Detect which cell encompasses the target text, then output its (X, Y) center coordinate. 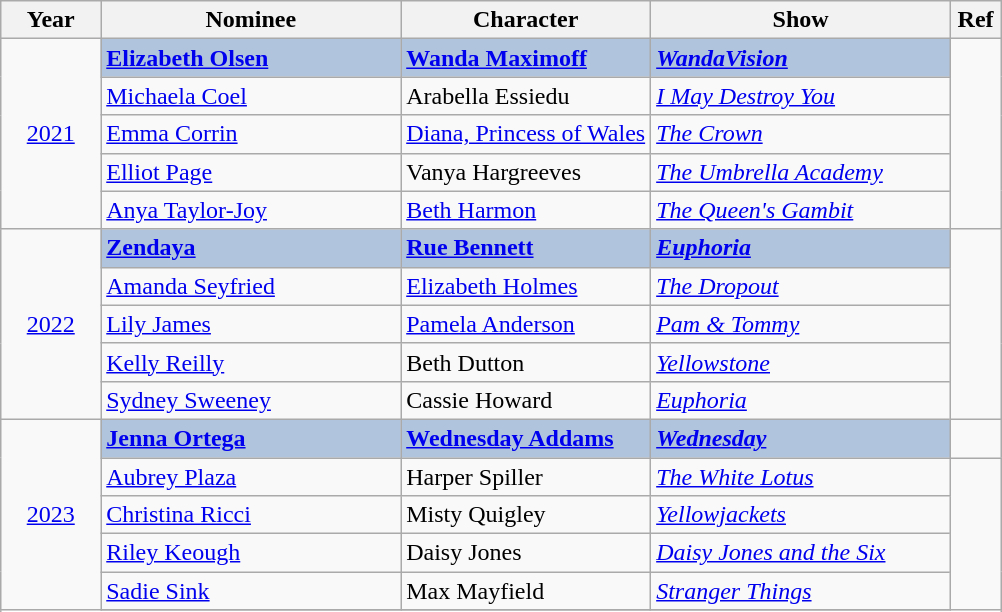
Michaela Coel (251, 96)
The Dropout (801, 286)
Elizabeth Holmes (526, 286)
2022 (51, 324)
Ref (976, 20)
The Crown (801, 134)
Year (51, 20)
Yellowjackets (801, 515)
Wednesday Addams (526, 438)
Amanda Seyfried (251, 286)
Emma Corrin (251, 134)
Elizabeth Olsen (251, 58)
Wednesday (801, 438)
Daisy Jones (526, 553)
Aubrey Plaza (251, 477)
2021 (51, 134)
Lily James (251, 324)
Zendaya (251, 248)
Vanya Hargreeves (526, 172)
Riley Keough (251, 553)
Max Mayfield (526, 591)
2023 (51, 514)
Anya Taylor-Joy (251, 210)
Nominee (251, 20)
Daisy Jones and the Six (801, 553)
Jenna Ortega (251, 438)
Rue Bennett (526, 248)
Sydney Sweeney (251, 400)
Diana, Princess of Wales (526, 134)
Beth Dutton (526, 362)
The White Lotus (801, 477)
Yellowstone (801, 362)
WandaVision (801, 58)
Harper Spiller (526, 477)
The Queen's Gambit (801, 210)
Stranger Things (801, 591)
Kelly Reilly (251, 362)
Beth Harmon (526, 210)
Arabella Essiedu (526, 96)
Show (801, 20)
Sadie Sink (251, 591)
Pamela Anderson (526, 324)
I May Destroy You (801, 96)
Wanda Maximoff (526, 58)
Christina Ricci (251, 515)
The Umbrella Academy (801, 172)
Character (526, 20)
Elliot Page (251, 172)
Pam & Tommy (801, 324)
Misty Quigley (526, 515)
Cassie Howard (526, 400)
